Scan for the cell matching the given text and deliver its (X, Y) coordinate at center. 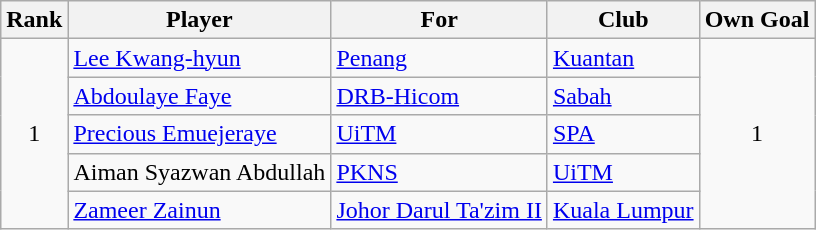
Sabah (623, 96)
For (440, 20)
Zameer Zainun (200, 210)
Kuantan (623, 58)
PKNS (440, 172)
Abdoulaye Faye (200, 96)
DRB-Hicom (440, 96)
Lee Kwang-hyun (200, 58)
Club (623, 20)
Rank (34, 20)
Kuala Lumpur (623, 210)
Own Goal (757, 20)
Penang (440, 58)
SPA (623, 134)
Johor Darul Ta'zim II (440, 210)
Precious Emuejeraye (200, 134)
Aiman Syazwan Abdullah (200, 172)
Player (200, 20)
